Provide the (X, Y) coordinate of the cell's center where the given text is located.  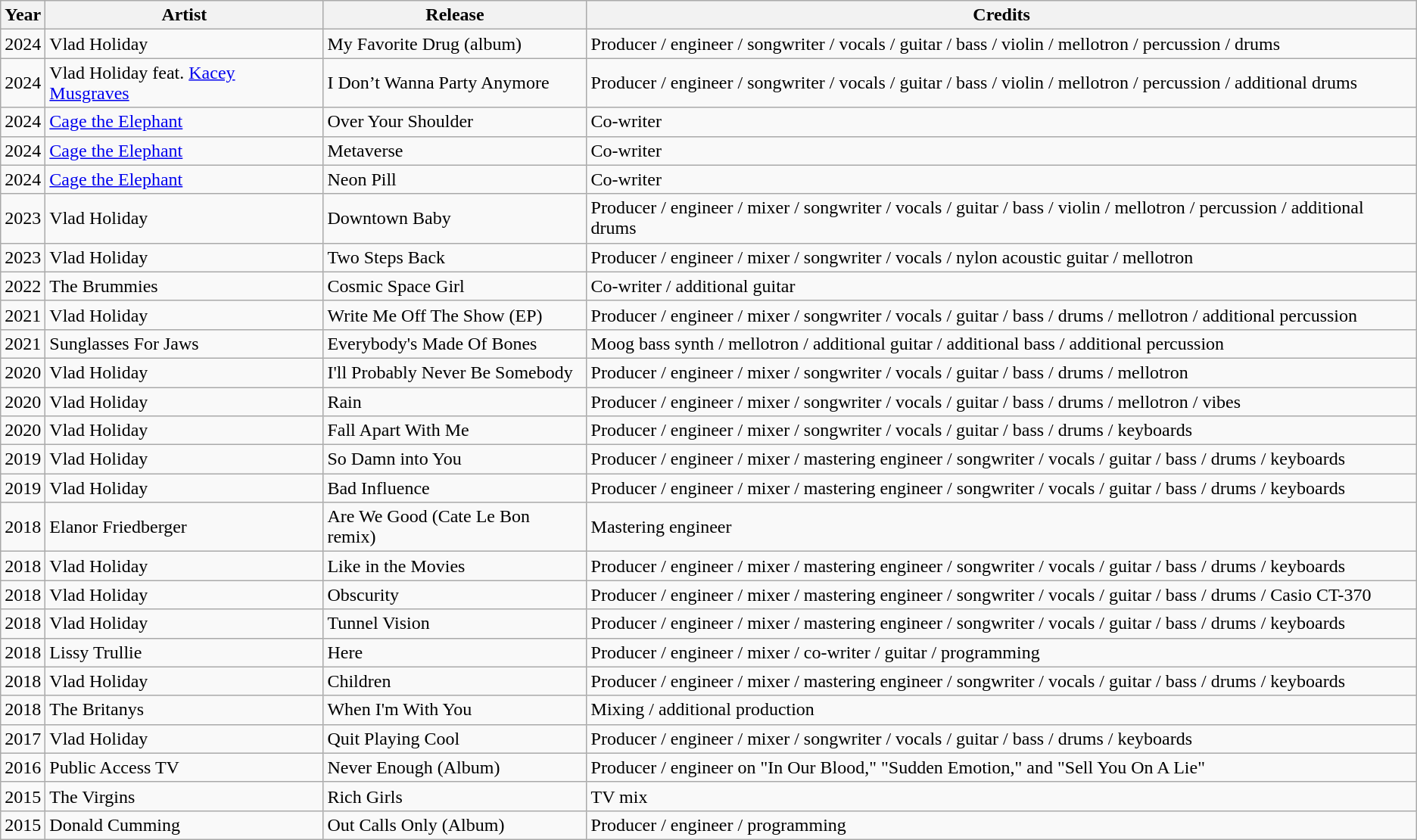
Producer / engineer / songwriter / vocals / guitar / bass / violin / mellotron / percussion / additional drums (1001, 83)
Write Me Off The Show (EP) (455, 315)
Vlad Holiday feat. Kacey Musgraves (185, 83)
Are We Good (Cate Le Bon remix) (455, 527)
Obscurity (455, 595)
Producer / engineer / mixer / songwriter / vocals / nylon acoustic guitar / mellotron (1001, 257)
2022 (23, 286)
Neon Pill (455, 179)
The Virgins (185, 796)
Tunnel Vision (455, 624)
Producer / engineer / mixer / songwriter / vocals / guitar / bass / drums / mellotron / vibes (1001, 402)
Sunglasses For Jaws (185, 344)
Two Steps Back (455, 257)
Rain (455, 402)
2016 (23, 767)
Cosmic Space Girl (455, 286)
When I'm With You (455, 710)
Mixing / additional production (1001, 710)
Donald Cumming (185, 825)
Mastering engineer (1001, 527)
TV mix (1001, 796)
Credits (1001, 15)
Downtown Baby (455, 218)
Here (455, 652)
Producer / engineer / mixer / songwriter / vocals / guitar / bass / drums / mellotron (1001, 372)
Children (455, 681)
Release (455, 15)
Never Enough (Album) (455, 767)
Producer / engineer / songwriter / vocals / guitar / bass / violin / mellotron / percussion / drums (1001, 44)
Producer / engineer / mixer / songwriter / vocals / guitar / bass / drums / mellotron / additional percussion (1001, 315)
Bad Influence (455, 488)
Everybody's Made Of Bones (455, 344)
Fall Apart With Me (455, 431)
The Britanys (185, 710)
Producer / engineer / mixer / mastering engineer / songwriter / vocals / guitar / bass / drums / Casio CT-370 (1001, 595)
The Brummies (185, 286)
Out Calls Only (Album) (455, 825)
Producer / engineer / programming (1001, 825)
Producer / engineer / mixer / co-writer / guitar / programming (1001, 652)
My Favorite Drug (album) (455, 44)
Public Access TV (185, 767)
Like in the Movies (455, 566)
I Don’t Wanna Party Anymore (455, 83)
Producer / engineer / mixer / songwriter / vocals / guitar / bass / violin / mellotron / percussion / additional drums (1001, 218)
Metaverse (455, 151)
Moog bass synth / mellotron / additional guitar / additional bass / additional percussion (1001, 344)
Quit Playing Cool (455, 739)
Over Your Shoulder (455, 122)
Elanor Friedberger (185, 527)
Rich Girls (455, 796)
Co-writer / additional guitar (1001, 286)
So Damn into You (455, 459)
I'll Probably Never Be Somebody (455, 372)
Producer / engineer on "In Our Blood," "Sudden Emotion," and "Sell You On A Lie" (1001, 767)
Artist (185, 15)
2017 (23, 739)
Lissy Trullie (185, 652)
Year (23, 15)
